Identify which cell holds the provided text, then report its [x, y] central coordinate. 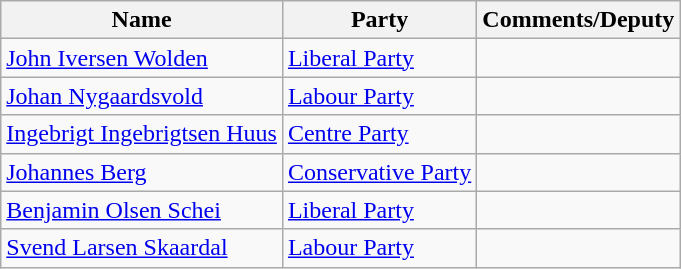
Comments/Deputy [578, 20]
Name [142, 20]
Party [379, 20]
Ingebrigt Ingebrigtsen Huus [142, 134]
Benjamin Olsen Schei [142, 210]
Conservative Party [379, 172]
Svend Larsen Skaardal [142, 248]
Johannes Berg [142, 172]
Centre Party [379, 134]
John Iversen Wolden [142, 58]
Johan Nygaardsvold [142, 96]
